Search for the cell housing the specified text and yield its (x, y) center coordinate. 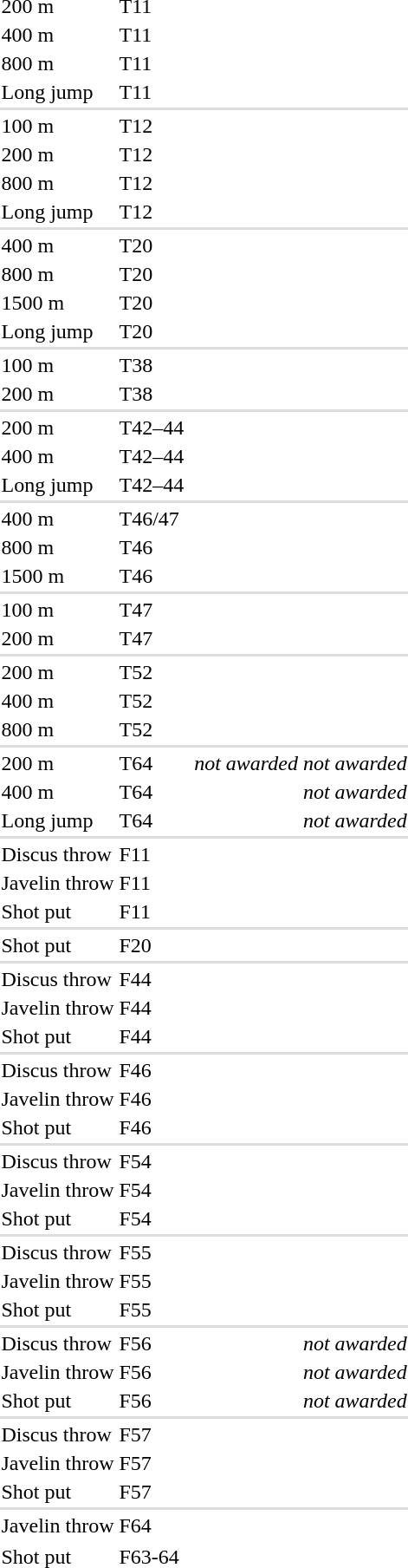
F20 (152, 945)
F64 (152, 1526)
T46/47 (152, 519)
